Return the [X, Y] coordinate for the center point of the cell that contains the specified text.  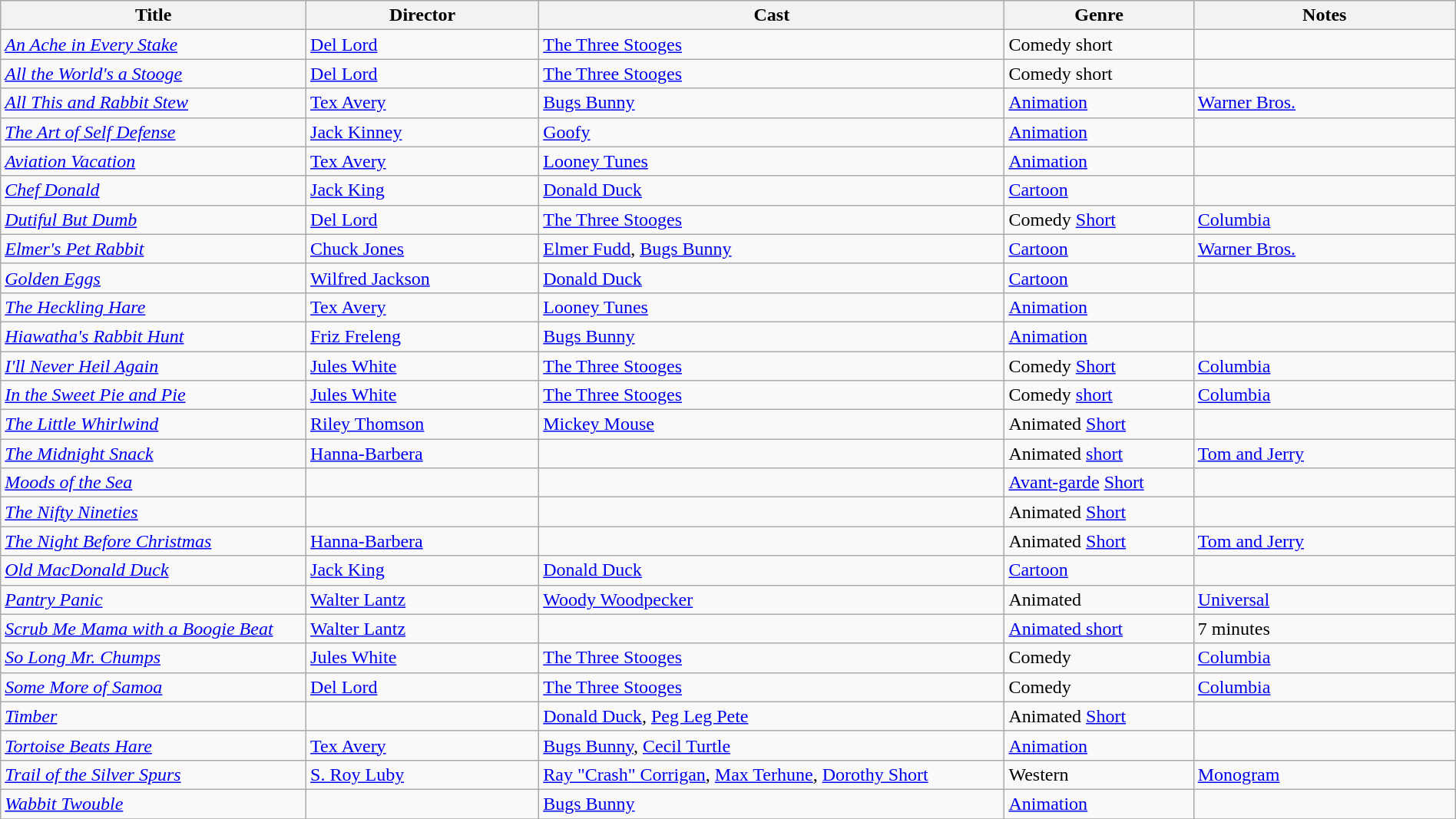
All This and Rabbit Stew [154, 103]
Wabbit Twouble [154, 804]
Jack Kinney [422, 132]
Aviation Vacation [154, 161]
Trail of the Silver Spurs [154, 774]
Woody Woodpecker [772, 599]
Notes [1324, 15]
Elmer's Pet Rabbit [154, 249]
Hiawatha's Rabbit Hunt [154, 336]
Director [422, 15]
Pantry Panic [154, 599]
Dutiful But Dumb [154, 220]
Old MacDonald Duck [154, 570]
Western [1099, 774]
Scrub Me Mama with a Boogie Beat [154, 629]
Moods of the Sea [154, 483]
Timber [154, 716]
Cast [772, 15]
The Heckling Hare [154, 307]
Chuck Jones [422, 249]
The Art of Self Defense [154, 132]
I'll Never Heil Again [154, 366]
The Midnight Snack [154, 454]
Friz Freleng [422, 336]
Title [154, 15]
S. Roy Luby [422, 774]
Some More of Samoa [154, 687]
Ray "Crash" Corrigan, Max Terhune, Dorothy Short [772, 774]
Goofy [772, 132]
All the World's a Stooge [154, 74]
Elmer Fudd, Bugs Bunny [772, 249]
An Ache in Every Stake [154, 45]
Genre [1099, 15]
Avant-garde Short [1099, 483]
Bugs Bunny, Cecil Turtle [772, 745]
So Long Mr. Chumps [154, 658]
Donald Duck, Peg Leg Pete [772, 716]
The Night Before Christmas [154, 541]
Wilfred Jackson [422, 278]
The Little Whirlwind [154, 424]
Riley Thomson [422, 424]
Universal [1324, 599]
Mickey Mouse [772, 424]
Golden Eggs [154, 278]
The Nifty Nineties [154, 512]
Monogram [1324, 774]
In the Sweet Pie and Pie [154, 395]
Tortoise Beats Hare [154, 745]
Animated [1099, 599]
Chef Donald [154, 190]
7 minutes [1324, 629]
